Pinpoint the cell where the given text exists, returning its [x, y] midpoint coordinate. 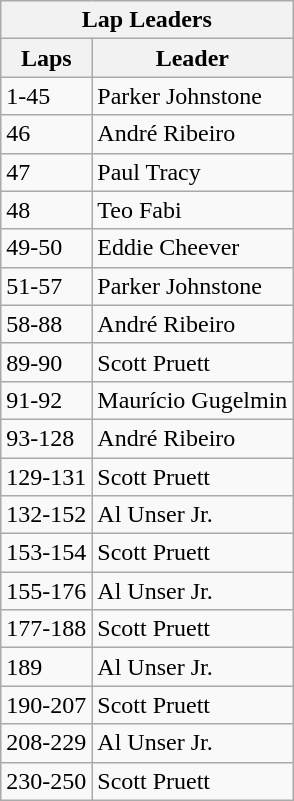
Lap Leaders [147, 20]
46 [46, 134]
177-188 [46, 629]
49-50 [46, 248]
91-92 [46, 400]
93-128 [46, 438]
Leader [192, 58]
Paul Tracy [192, 172]
155-176 [46, 591]
Eddie Cheever [192, 248]
129-131 [46, 477]
190-207 [46, 705]
132-152 [46, 515]
89-90 [46, 362]
Maurício Gugelmin [192, 400]
58-88 [46, 324]
Laps [46, 58]
47 [46, 172]
51-57 [46, 286]
Teo Fabi [192, 210]
48 [46, 210]
1-45 [46, 96]
230-250 [46, 781]
208-229 [46, 743]
189 [46, 667]
153-154 [46, 553]
